Output the (X, Y) coordinate of the center of the cell containing the given text.  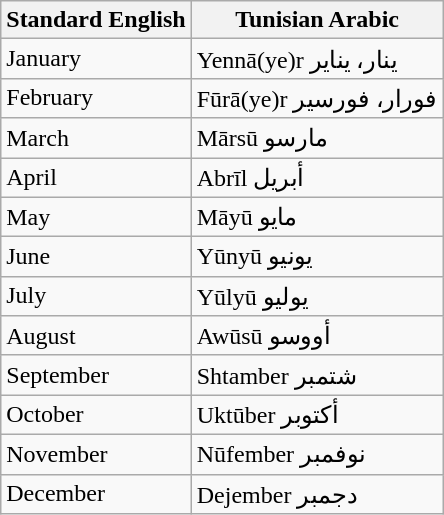
Yennā(ye)r ينار، يناير (317, 59)
August (96, 336)
Yūlyū يوليو (317, 296)
Fūrā(ye)r فورار، فورسير (317, 98)
Shtamber شتمبر (317, 375)
Standard English (96, 20)
Nūfember نوفمبر (317, 454)
Māyū مايو (317, 217)
January (96, 59)
March (96, 138)
Awūsū أووسو (317, 336)
Dejember دجمبر (317, 494)
Abrīl أبريل (317, 178)
October (96, 415)
Tunisian Arabic (317, 20)
December (96, 494)
Yūnyū يونيو (317, 257)
September (96, 375)
June (96, 257)
Mārsū مارسو (317, 138)
Uktūber أكتوبر (317, 415)
November (96, 454)
May (96, 217)
July (96, 296)
April (96, 178)
February (96, 98)
